Return [x, y] of the center of cell containing provided text 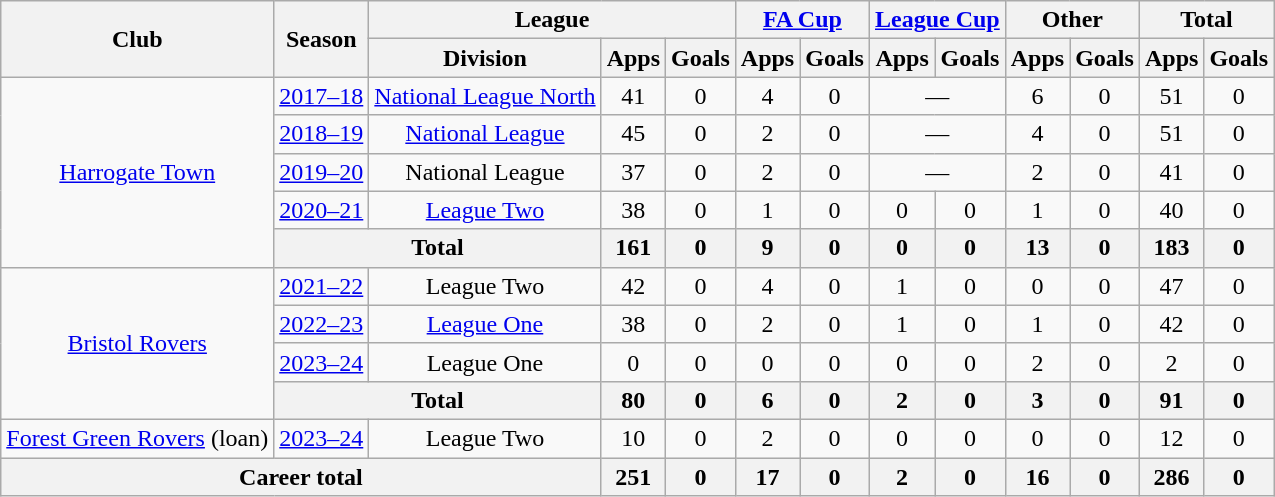
10 [633, 438]
80 [633, 400]
47 [1171, 286]
League [552, 20]
League Cup [937, 20]
9 [767, 248]
16 [1037, 477]
Season [322, 39]
13 [1037, 248]
Other [1072, 20]
Club [138, 39]
45 [633, 134]
161 [633, 248]
FA Cup [802, 20]
286 [1171, 477]
2017–18 [322, 96]
Forest Green Rovers (loan) [138, 438]
Career total [301, 477]
37 [633, 172]
National League North [485, 96]
12 [1171, 438]
40 [1171, 210]
91 [1171, 400]
2020–21 [322, 210]
3 [1037, 400]
2018–19 [322, 134]
Division [485, 58]
2021–22 [322, 286]
251 [633, 477]
2019–20 [322, 172]
Bristol Rovers [138, 343]
Harrogate Town [138, 172]
17 [767, 477]
183 [1171, 248]
2022–23 [322, 324]
